Capture the cell that displays the provided text and extract its [X, Y] central coordinate. 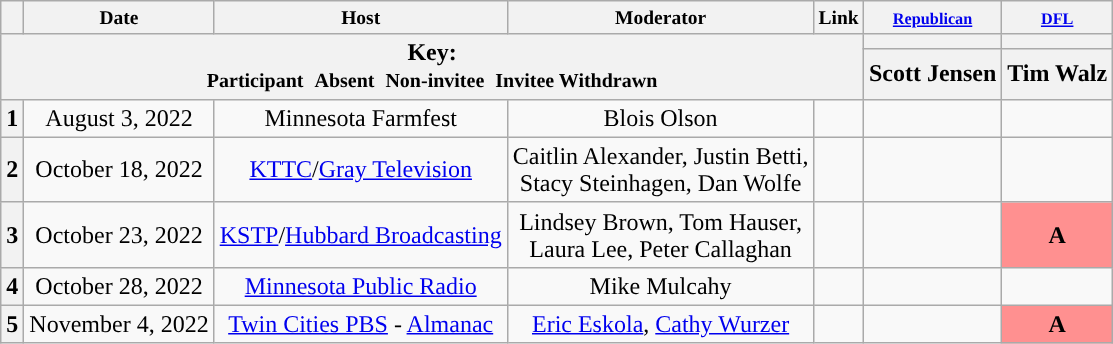
October 23, 2022 [119, 234]
Key: Participant Absent Non-invitee Invitee Withdrawn [432, 66]
3 [12, 234]
November 4, 2022 [119, 324]
Lindsey Brown, Tom Hauser,Laura Lee, Peter Callaghan [660, 234]
Minnesota Farmfest [360, 118]
1 [12, 118]
Moderator [660, 18]
Eric Eskola, Cathy Wurzer [660, 324]
Link [838, 18]
Caitlin Alexander, Justin Betti,Stacy Steinhagen, Dan Wolfe [660, 170]
5 [12, 324]
October 28, 2022 [119, 286]
Minnesota Public Radio [360, 286]
Tim Walz [1058, 74]
Scott Jensen [932, 74]
Date [119, 18]
Twin Cities PBS - Almanac [360, 324]
2 [12, 170]
August 3, 2022 [119, 118]
Republican [932, 18]
DFL [1058, 18]
Host [360, 18]
4 [12, 286]
KSTP/Hubbard Broadcasting [360, 234]
KTTC/Gray Television [360, 170]
October 18, 2022 [119, 170]
Blois Olson [660, 118]
Mike Mulcahy [660, 286]
